From the cell containing the given text, extract its center point as (x, y) coordinate. 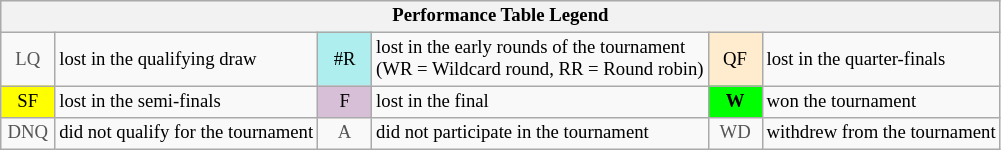
withdrew from the tournament (881, 134)
WD (735, 134)
LQ (28, 60)
did not participate in the tournament (540, 134)
lost in the early rounds of the tournament(WR = Wildcard round, RR = Round robin) (540, 60)
QF (735, 60)
lost in the qualifying draw (186, 60)
SF (28, 102)
lost in the final (540, 102)
W (735, 102)
F (345, 102)
lost in the quarter-finals (881, 60)
lost in the semi-finals (186, 102)
DNQ (28, 134)
A (345, 134)
#R (345, 60)
did not qualify for the tournament (186, 134)
won the tournament (881, 102)
Performance Table Legend (500, 16)
